Search for the cell housing the specified text and yield its (x, y) center coordinate. 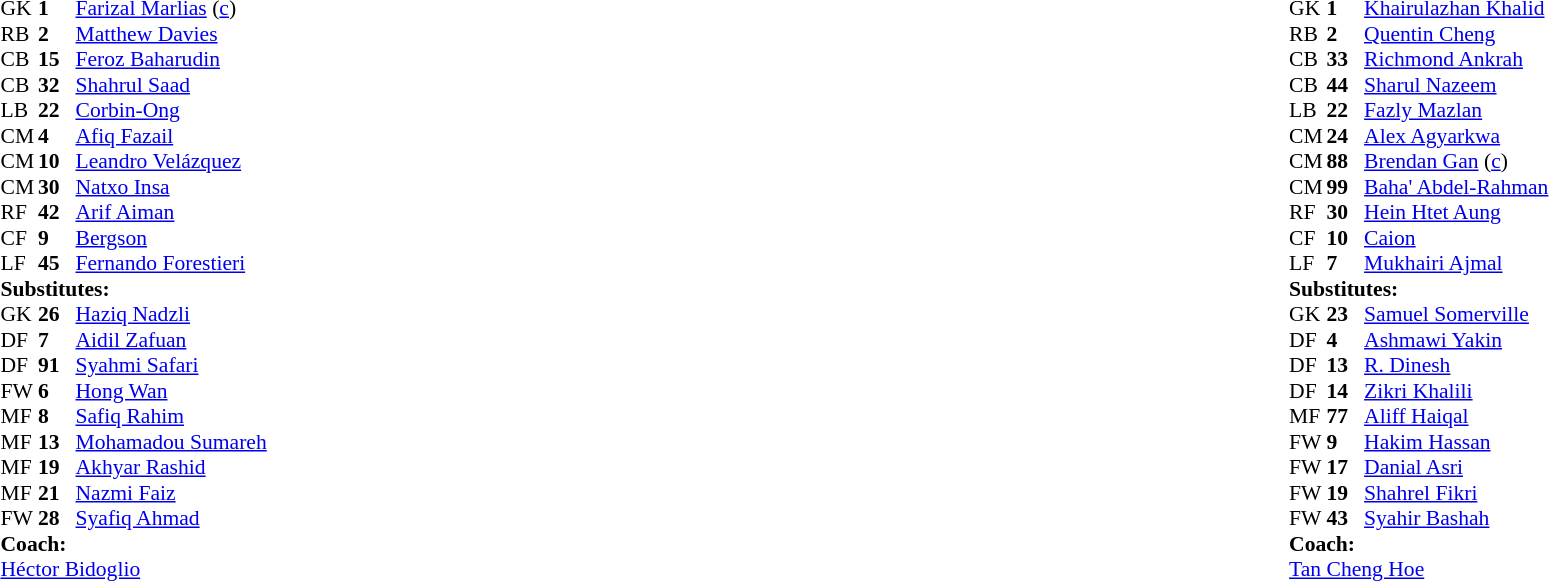
32 (57, 85)
Fernando Forestieri (172, 263)
Hein Htet Aung (1456, 213)
21 (57, 493)
Afiq Fazail (172, 136)
Shahrul Saad (172, 85)
Feroz Baharudin (172, 59)
Aliff Haiqal (1456, 417)
15 (57, 59)
23 (1346, 315)
Bergson (172, 238)
8 (57, 417)
Hong Wan (172, 391)
Corbin-Ong (172, 111)
Mukhairi Ajmal (1456, 263)
Mohamadou Sumareh (172, 442)
Matthew Davies (172, 34)
Safiq Rahim (172, 417)
88 (1346, 161)
Hakim Hassan (1456, 442)
99 (1346, 187)
Fazly Mazlan (1456, 111)
Aidil Zafuan (172, 340)
Natxo Insa (172, 187)
Sharul Nazeem (1456, 85)
Caion (1456, 238)
24 (1346, 136)
42 (57, 213)
91 (57, 365)
77 (1346, 417)
14 (1346, 391)
R. Dinesh (1456, 365)
Syahmi Safari (172, 365)
28 (57, 519)
26 (57, 315)
6 (57, 391)
Alex Agyarkwa (1456, 136)
Akhyar Rashid (172, 467)
Zikri Khalili (1456, 391)
Arif Aiman (172, 213)
Baha' Abdel-Rahman (1456, 187)
Richmond Ankrah (1456, 59)
Leandro Velázquez (172, 161)
33 (1346, 59)
44 (1346, 85)
Samuel Somerville (1456, 315)
Syafiq Ahmad (172, 519)
Brendan Gan (c) (1456, 161)
45 (57, 263)
Haziq Nadzli (172, 315)
Syahir Bashah (1456, 519)
43 (1346, 519)
Quentin Cheng (1456, 34)
Danial Asri (1456, 467)
Ashmawi Yakin (1456, 340)
17 (1346, 467)
Nazmi Faiz (172, 493)
Shahrel Fikri (1456, 493)
